Search for the cell housing the specified text and yield its [X, Y] center coordinate. 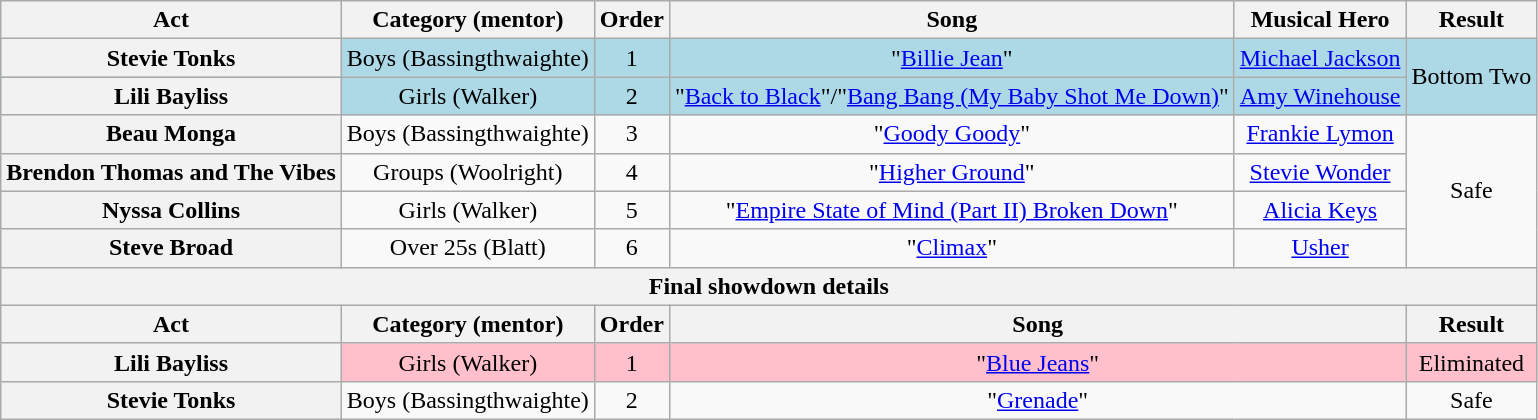
5 [632, 210]
6 [632, 248]
Stevie Wonder [1320, 172]
"Climax" [952, 248]
"Blue Jeans" [1038, 362]
Eliminated [1472, 362]
Brendon Thomas and The Vibes [172, 172]
"Billie Jean" [952, 58]
3 [632, 134]
"Goody Goody" [952, 134]
Nyssa Collins [172, 210]
"Higher Ground" [952, 172]
Frankie Lymon [1320, 134]
"Grenade" [1038, 400]
Groups (Woolright) [468, 172]
4 [632, 172]
Alicia Keys [1320, 210]
Amy Winehouse [1320, 96]
Beau Monga [172, 134]
Michael Jackson [1320, 58]
Usher [1320, 248]
Musical Hero [1320, 20]
Final showdown details [769, 286]
Steve Broad [172, 248]
Over 25s (Blatt) [468, 248]
"Back to Black"/"Bang Bang (My Baby Shot Me Down)" [952, 96]
Bottom Two [1472, 77]
"Empire State of Mind (Part II) Broken Down" [952, 210]
